Extract the [X, Y] coordinate from the center of the cell holding the provided text.  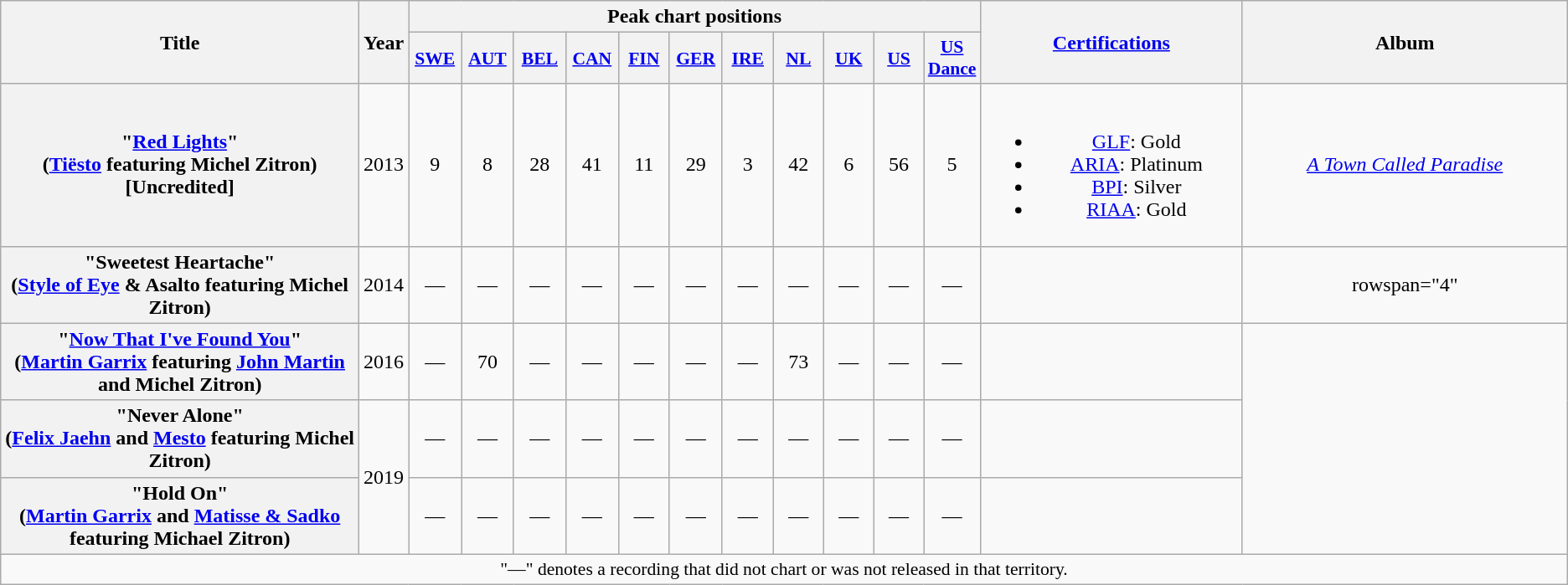
SWE [436, 59]
56 [898, 165]
"—" denotes a recording that did not chart or was not released in that territory. [784, 569]
70 [487, 362]
Peak chart positions [695, 17]
2013 [384, 165]
9 [436, 165]
29 [695, 165]
US [898, 59]
41 [591, 165]
NL [798, 59]
GLF: GoldARIA: PlatinumBPI: SilverRIAA: Gold [1111, 165]
73 [798, 362]
rowspan="4" [1405, 285]
"Now That I've Found You" (Martin Garrix featuring John Martin and Michel Zitron) [180, 362]
11 [643, 165]
8 [487, 165]
Title [180, 42]
"Hold On"(Martin Garrix and Matisse & Sadko featuring Michael Zitron) [180, 516]
AUT [487, 59]
3 [747, 165]
FIN [643, 59]
"Sweetest Heartache"(Style of Eye & Asalto featuring Michel Zitron) [180, 285]
2014 [384, 285]
2019 [384, 477]
"Never Alone" (Felix Jaehn and Mesto featuring Michel Zitron) [180, 439]
28 [539, 165]
2016 [384, 362]
5 [952, 165]
USDance [952, 59]
GER [695, 59]
6 [848, 165]
UK [848, 59]
42 [798, 165]
A Town Called Paradise [1405, 165]
Year [384, 42]
Certifications [1111, 42]
BEL [539, 59]
Album [1405, 42]
CAN [591, 59]
"Red Lights"(Tiësto featuring Michel Zitron) [Uncredited] [180, 165]
IRE [747, 59]
